Find where the given text appears and provide that cell's center as [X, Y] coordinate. 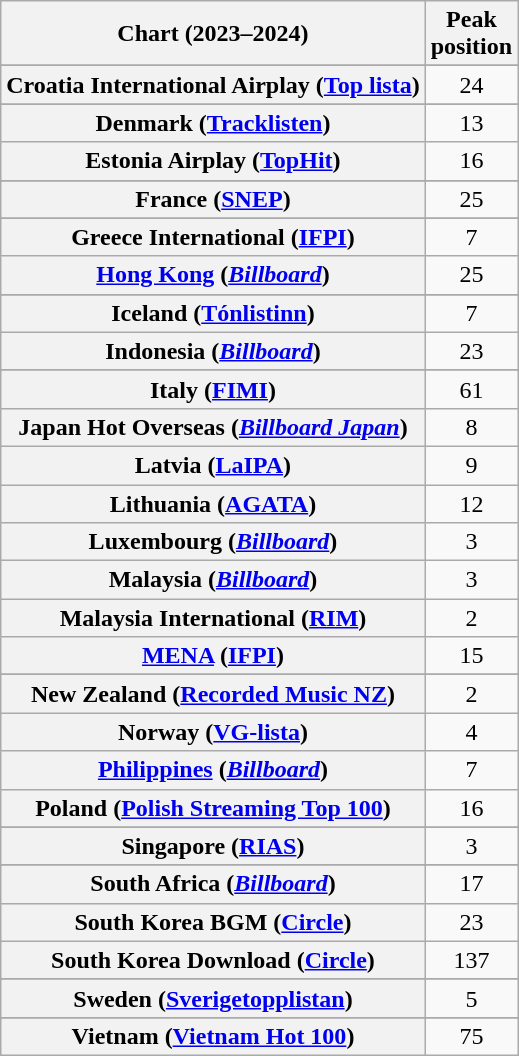
Iceland (Tónlistinn) [213, 313]
9 [471, 465]
Japan Hot Overseas (Billboard Japan) [213, 427]
South Africa (Billboard) [213, 884]
Italy (FIMI) [213, 389]
South Korea BGM (Circle) [213, 922]
Lithuania (AGATA) [213, 503]
17 [471, 884]
South Korea Download (Circle) [213, 960]
137 [471, 960]
Indonesia (Billboard) [213, 351]
75 [471, 1036]
4 [471, 732]
Norway (VG-lista) [213, 732]
New Zealand (Recorded Music NZ) [213, 694]
France (SNEP) [213, 199]
5 [471, 998]
Malaysia (Billboard) [213, 580]
Philippines (Billboard) [213, 770]
Estonia Airplay (TopHit) [213, 161]
Sweden (Sverigetopplistan) [213, 998]
24 [471, 85]
8 [471, 427]
15 [471, 656]
Latvia (LaIPA) [213, 465]
MENA (IFPI) [213, 656]
Denmark (Tracklisten) [213, 123]
Vietnam (Vietnam Hot 100) [213, 1036]
Luxembourg (Billboard) [213, 542]
Peakposition [471, 34]
Greece International (IFPI) [213, 237]
Singapore (RIAS) [213, 846]
Malaysia International (RIM) [213, 618]
12 [471, 503]
61 [471, 389]
Croatia International Airplay (Top lista) [213, 85]
Poland (Polish Streaming Top 100) [213, 808]
13 [471, 123]
Hong Kong (Billboard) [213, 275]
Chart (2023–2024) [213, 34]
